Pinpoint the cell where the given text exists, returning its (X, Y) midpoint coordinate. 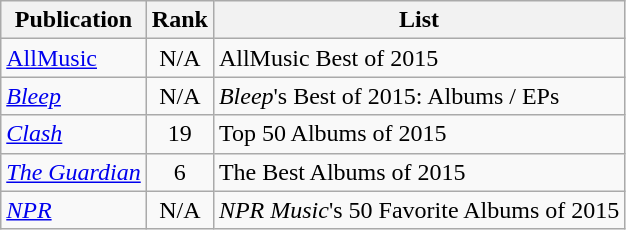
NPR Music's 50 Favorite Albums of 2015 (418, 210)
List (418, 20)
Clash (74, 134)
NPR (74, 210)
Top 50 Albums of 2015 (418, 134)
The Guardian (74, 172)
Bleep (74, 96)
19 (180, 134)
AllMusic (74, 58)
Bleep's Best of 2015: Albums / EPs (418, 96)
AllMusic Best of 2015 (418, 58)
Rank (180, 20)
Publication (74, 20)
The Best Albums of 2015 (418, 172)
6 (180, 172)
